Identify which cell holds the provided text, then report its (x, y) central coordinate. 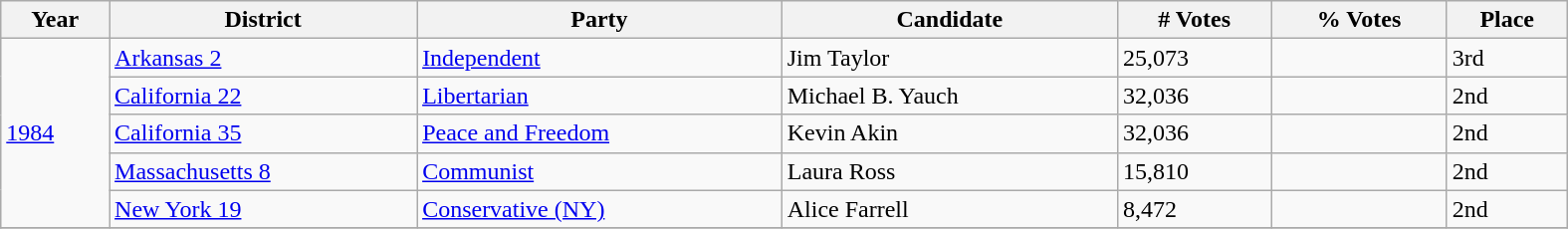
Peace and Freedom (599, 133)
Libertarian (599, 96)
New York 19 (263, 209)
California 22 (263, 96)
Party (599, 20)
Year (56, 20)
Communist (599, 171)
8,472 (1194, 209)
Place (1507, 20)
Michael B. Yauch (950, 96)
Laura Ross (950, 171)
Independent (599, 58)
Arkansas 2 (263, 58)
25,073 (1194, 58)
1984 (56, 133)
% Votes (1359, 20)
3rd (1507, 58)
Massachusetts 8 (263, 171)
# Votes (1194, 20)
Kevin Akin (950, 133)
Candidate (950, 20)
15,810 (1194, 171)
District (263, 20)
Conservative (NY) (599, 209)
California 35 (263, 133)
Jim Taylor (950, 58)
Alice Farrell (950, 209)
